Search for the cell housing the specified text and yield its (x, y) center coordinate. 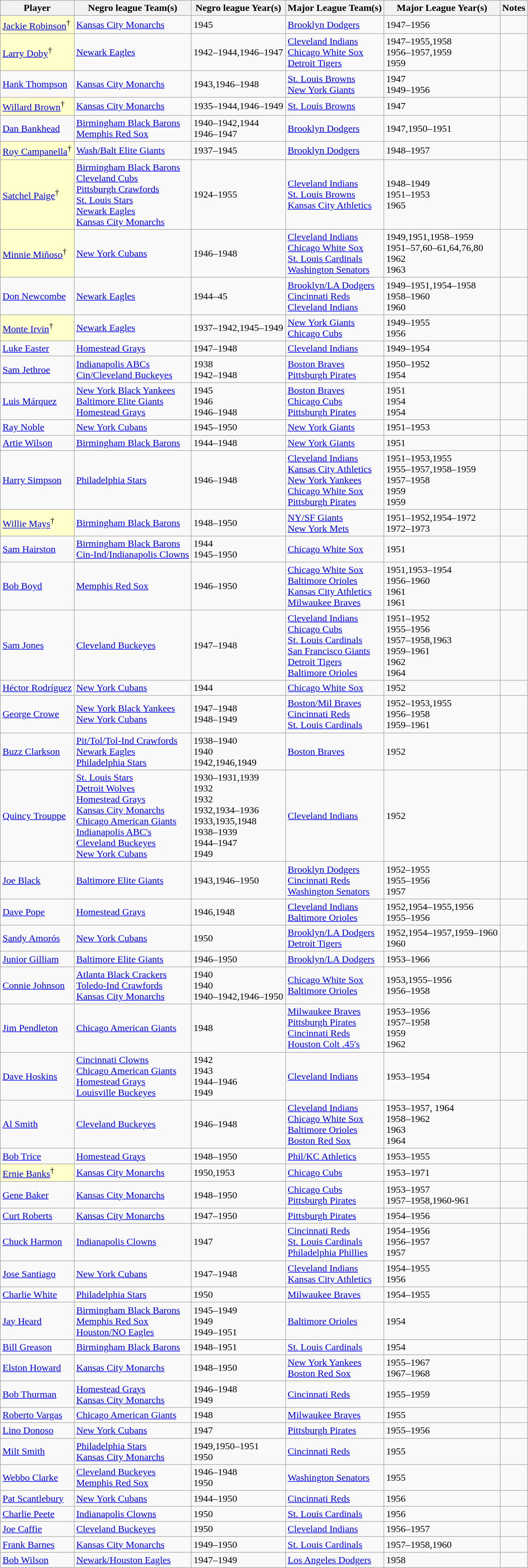
Milwaukee BravesPittsburgh PiratesCincinnati RedsHouston Colt .45's (335, 1028)
Jose Santiago (37, 1273)
Lino Donoso (37, 1431)
1951–1952,1954–19721972–1973 (442, 523)
1954–19561956–19571957 (442, 1242)
1947–1955,19581956–1957,19591959 (442, 52)
Phil/KC Athletics (335, 1156)
Cleveland IndiansSt. Louis BrownsKansas City Athletics (335, 195)
Negro league Team(s) (133, 8)
1944–1950 (238, 1499)
Newark/Houston Eagles (133, 1560)
1953–1957, 19641958–196219631964 (442, 1124)
Sam Hairston (37, 549)
194219431944–19461949 (238, 1076)
1952–19551955–19561957 (442, 880)
Gene Baker (37, 1195)
Birmingham Black BaronsCin-Ind/Indianapolis Clowns (133, 549)
Cincinnati ClownsChicago American GiantsHomestead GraysLouisville Buckeyes (133, 1076)
Washington Senators (335, 1478)
St. Louis Browns (335, 106)
Player (37, 8)
Cleveland IndiansBaltimore Orioles (335, 912)
Willard Brown† (37, 106)
Artie Wilson (37, 443)
Larry Doby† (37, 52)
Jackie Robinson† (37, 25)
1951,1953–19541956–196019611961 (442, 586)
1947–1956 (442, 25)
Satchel Paige† (37, 195)
New York GiantsChicago Cubs (335, 328)
1937–1942,1945–1949 (238, 328)
Cleveland IndiansChicago White SoxSt. Louis CardinalsWashington Senators (335, 254)
Milt Smith (37, 1451)
Pat Scantlebury (37, 1499)
Cincinnati RedsSt. Louis CardinalsPhiladelphia Phillies (335, 1242)
1949–19551956 (442, 328)
Don Newcombe (37, 296)
Dan Bankhead (37, 128)
1948–19491951–19531965 (442, 195)
Willie Mays† (37, 523)
Bob Trice (37, 1156)
1947–19481948–1949 (238, 714)
1952–1953,19551956–19581959–1961 (442, 714)
Quincy Trouppe (37, 816)
Major League Team(s) (335, 8)
1943,1946–1948 (238, 84)
Boston BravesChicago CubsPittsburgh Pirates (335, 401)
1949–1954 (442, 349)
Buzz Clarkson (37, 751)
Brooklyn DodgersCincinnati RedsWashington Senators (335, 880)
1955–1956 (442, 1431)
Baltimore Orioles (335, 1321)
Memphis Red Sox (133, 586)
NY/SF GiantsNew York Mets (335, 523)
Chicago CubsPittsburgh Pirates (335, 1195)
Cleveland IndiansChicago White SoxBaltimore OriolesBoston Red Sox (335, 1124)
1954–1955 (442, 1294)
194019401940–1942,1946–1950 (238, 985)
Ray Noble (37, 427)
Curt Roberts (37, 1216)
Birmingham Black BaronsCleveland CubsPittsburgh CrawfordsSt. Louis StarsNewark EaglesKansas City Monarchs (133, 195)
1951–1953 (442, 427)
Cleveland IndiansKansas City AthleticsNew York YankeesChicago White SoxPittsburgh Pirates (335, 480)
1953–1954 (442, 1076)
Negro league Year(s) (238, 8)
1948–1951 (238, 1347)
Sam Jones (37, 645)
1953–19561957–195819591962 (442, 1028)
Minnie Miñoso† (37, 254)
19471949–1956 (442, 84)
1947,1950–1951 (442, 128)
1950,1953 (238, 1172)
1949,1950–19511950 (238, 1451)
Cleveland IndiansKansas City Athletics (335, 1273)
1950–19521954 (442, 369)
St. Louis BrownsNew York Giants (335, 84)
Bob Boyd (37, 586)
Webbo Clarke (37, 1478)
Ernie Banks† (37, 1172)
Major League Year(s) (442, 8)
Charlie Peete (37, 1514)
1953–1971 (442, 1172)
Héctor Rodríguez (37, 688)
Chuck Harmon (37, 1242)
Boston/Mil BravesCincinnati RedsSt. Louis Cardinals (335, 714)
Bob Thurman (37, 1394)
1955–19671967–1968 (442, 1368)
1945–194919491949–1951 (238, 1321)
Boston Braves (335, 751)
1938–194019401942,1946,1949 (238, 751)
195119541954 (442, 401)
Cleveland BuckeyesMemphis Red Sox (133, 1478)
Sam Jethroe (37, 369)
1945–1950 (238, 427)
St. Louis StarsDetroit WolvesHomestead GraysKansas City MonarchsChicago American GiantsIndianapolis ABC'sCleveland BuckeyesNew York Cubans (133, 816)
1951–19521955–19561957–1958,19631959–196119621964 (442, 645)
Junior Gilliam (37, 959)
Cleveland IndiansChicago CubsSt. Louis CardinalsSan Francisco GiantsDetroit TigersBaltimore Orioles (335, 645)
Al Smith (37, 1124)
1952,1954–1955,19561955–1956 (442, 912)
Jay Heard (37, 1321)
Jim Pendleton (37, 1028)
1945 (238, 25)
Elston Howard (37, 1368)
Roberto Vargas (37, 1415)
Frank Barnes (37, 1545)
1956–1957 (442, 1529)
1949–1951,1954–19581958–19601960 (442, 296)
Connie Johnson (37, 985)
1947–1949 (238, 1560)
Birmingham Black BaronsMemphis Red Sox (133, 128)
Bill Greason (37, 1347)
Bob Wilson (37, 1560)
1954–1956 (442, 1216)
Boston BravesPittsburgh Pirates (335, 369)
19381942–1948 (238, 369)
1946,1948 (238, 912)
1924–1955 (238, 195)
1943,1946–1950 (238, 880)
1946–19481949 (238, 1394)
1953–19571957–1958,1960-961 (442, 1195)
1958 (442, 1560)
1953,1955–19561956–1958 (442, 985)
Hank Thompson (37, 84)
1940–1942,19441946–1947 (238, 128)
1947–1950 (238, 1216)
Harry Simpson (37, 480)
1946–19481950 (238, 1478)
Joe Caffie (37, 1529)
Chicago Cubs (335, 1172)
Joe Black (37, 880)
1944 (238, 688)
George Crowe (37, 714)
194519461946–1948 (238, 401)
1942–1944,1946–1947 (238, 52)
1953–1966 (442, 959)
Sandy Amorós (37, 938)
1955–1959 (442, 1394)
Luke Easter (37, 349)
1944–45 (238, 296)
Charlie White (37, 1294)
New York Black YankeesNew York Cubans (133, 714)
Cleveland IndiansChicago White SoxDetroit Tigers (335, 52)
1951–1953,19551955–1957,1958–19591957–195819591959 (442, 480)
Notes (514, 8)
New York Black YankeesBaltimore Elite GiantsHomestead Grays (133, 401)
Dave Pope (37, 912)
1944–1948 (238, 443)
Luis Márquez (37, 401)
1949,1951,1958–19591951–57,60–61,64,76,8019621963 (442, 254)
1948–1957 (442, 150)
Monte Irvin† (37, 328)
Wash/Balt Elite Giants (133, 150)
1957–1958,1960 (442, 1545)
1952,1954–1957,1959–19601960 (442, 938)
1930–1931,1939193219321932,1934–19361933,1935,19481938–19391944–19471949 (238, 816)
1949–1950 (238, 1545)
Brooklyn/LA DodgersCincinnati RedsCleveland Indians (335, 296)
Los Angeles Dodgers (335, 1560)
1953–1955 (442, 1156)
Indianapolis ABCsCin/Cleveland Buckeyes (133, 369)
Atlanta Black CrackersToledo-Ind CrawfordsKansas City Monarchs (133, 985)
New York YankeesBoston Red Sox (335, 1368)
Birmingham Black BaronsMemphis Red SoxHouston/NO Eagles (133, 1321)
Homestead GraysKansas City Monarchs (133, 1394)
1937–1945 (238, 150)
1935–1944,1946–1949 (238, 106)
Chicago White SoxBaltimore OriolesKansas City AthleticsMilwaukee Braves (335, 586)
Chicago White SoxBaltimore Orioles (335, 985)
1954–19551956 (442, 1273)
Dave Hoskins (37, 1076)
Philadelphia StarsKansas City Monarchs (133, 1451)
Roy Campanella† (37, 150)
Brooklyn/LA DodgersDetroit Tigers (335, 938)
Pit/Tol/Tol-Ind CrawfordsNewark EaglesPhiladelphia Stars (133, 751)
19441945–1950 (238, 549)
Brooklyn/LA Dodgers (335, 959)
